Detect which cell encompasses the target text, then output its [x, y] center coordinate. 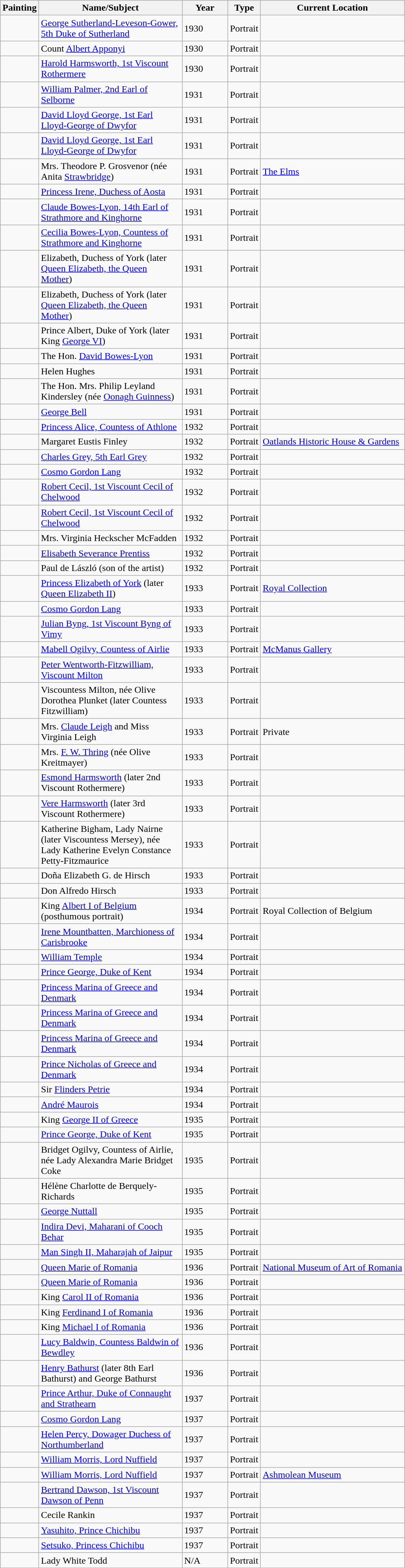
Claude Bowes-Lyon, 14th Earl of Strathmore and Kinghorne [111, 212]
André Maurois [111, 1105]
King Carol II of Romania [111, 1297]
Paul de László (son of the artist) [111, 568]
Indira Devi, Maharani of Cooch Behar [111, 1232]
Mrs. F. W. Thring (née Olive Kreitmayer) [111, 757]
King Michael I of Romania [111, 1327]
Name/Subject [111, 8]
Vere Harmsworth (later 3rd Viscount Rothermere) [111, 809]
Mrs. Theodore P. Grosvenor (née Anita Strawbridge) [111, 171]
Prince Arthur, Duke of Connaught and Strathearn [111, 1399]
Type [244, 8]
Esmond Harmsworth (later 2nd Viscount Rothermere) [111, 783]
Irene Mountbatten, Marchioness of Carisbrooke [111, 936]
The Elms [333, 171]
Sir Flinders Petrie [111, 1090]
Princess Elizabeth of York (later Queen Elizabeth II) [111, 588]
Ashmolean Museum [333, 1475]
Prince Nicholas of Greece and Denmark [111, 1070]
Charles Grey, 5th Earl Grey [111, 457]
George Sutherland-Leveson-Gower, 5th Duke of Sutherland [111, 28]
Lucy Baldwin, Countess Baldwin of Bewdley [111, 1348]
Viscountess Milton, née Olive Dorothea Plunket (later Countess Fitzwilliam) [111, 701]
The Hon. Mrs. Philip Leyland Kindersley (née Oonagh Guinness) [111, 392]
Katherine Bigham, Lady Nairne (later Viscountess Mersey), née Lady Katherine Evelyn Constance Petty-Fitzmaurice [111, 845]
Mrs. Virginia Heckscher McFadden [111, 538]
William Temple [111, 957]
Margaret Eustis Finley [111, 442]
Painting [20, 8]
Princess Alice, Countess of Athlone [111, 427]
Henry Bathurst (later 8th Earl Bathurst) and George Bathurst [111, 1373]
Helen Percy, Dowager Duchess of Northumberland [111, 1439]
Elisabeth Severance Prentiss [111, 553]
George Nuttall [111, 1211]
Julian Byng, 1st Viscount Byng of Vimy [111, 629]
Yasuhito, Prince Chichibu [111, 1530]
Helen Hughes [111, 371]
Royal Collection of Belgium [333, 911]
King Albert I of Belgium(posthumous portrait) [111, 911]
George Bell [111, 412]
Count Albert Apponyi [111, 48]
Doña Elizabeth G. de Hirsch [111, 876]
Don Alfredo Hirsch [111, 891]
Peter Wentworth-Fitzwilliam, Viscount Milton [111, 670]
Lady White Todd [111, 1560]
Harold Harmsworth, 1st Viscount Rothermere [111, 69]
Cecile Rankin [111, 1515]
Oatlands Historic House & Gardens [333, 442]
Prince Albert, Duke of York (later King George VI) [111, 336]
King George II of Greece [111, 1120]
McManus Gallery [333, 649]
King Ferdinand I of Romania [111, 1312]
Mabell Ogilvy, Countess of Airlie [111, 649]
Current Location [333, 8]
Cecilia Bowes-Lyon, Countess of Strathmore and Kinghorne [111, 237]
Man Singh II, Maharajah of Jaipur [111, 1252]
Royal Collection [333, 588]
Princess Irene, Duchess of Aosta [111, 192]
Private [333, 731]
William Palmer, 2nd Earl of Selborne [111, 95]
Hélène Charlotte de Berquely-Richards [111, 1191]
Bridget Ogilvy, Countess of Airlie, née Lady Alexandra Marie Bridget Coke [111, 1160]
Year [205, 8]
N/A [205, 1560]
Bertrand Dawson, 1st Viscount Dawson of Penn [111, 1495]
Setsuko, Princess Chichibu [111, 1545]
National Museum of Art of Romania [333, 1267]
Mrs. Claude Leigh and Miss Virginia Leigh [111, 731]
The Hon. David Bowes-Lyon [111, 356]
